Provide the [x, y] coordinate of the cell's center where the given text is located.  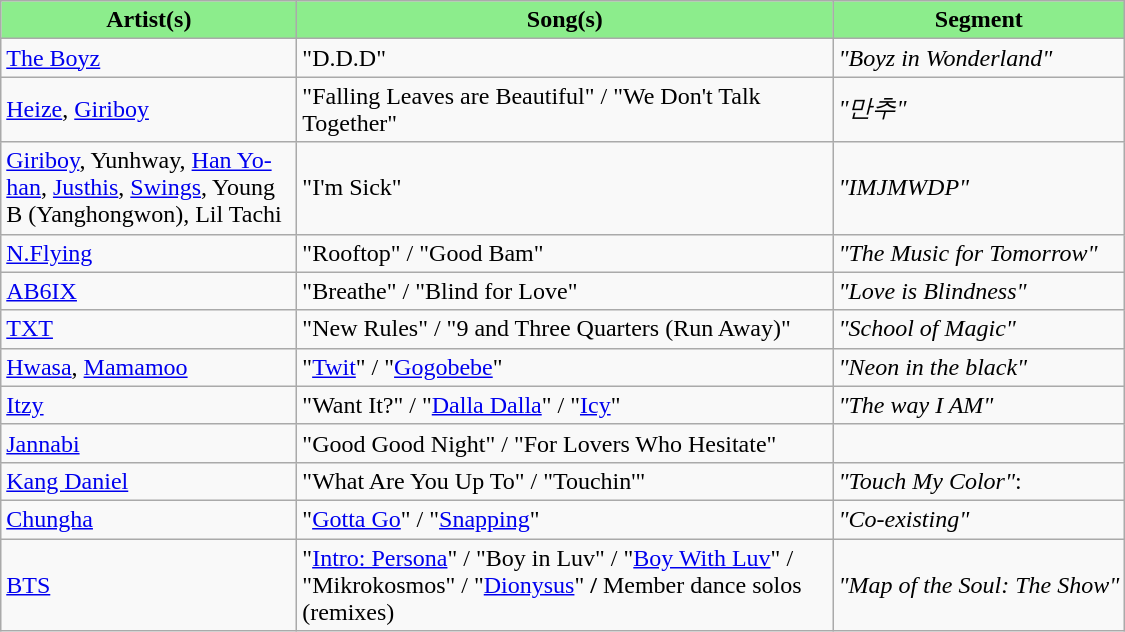
"Boyz in Wonderland" [979, 58]
"I'm Sick" [565, 188]
"Love is Blindness" [979, 291]
"Rooftop" / "Good Bam" [565, 253]
"IMJMWDP" [979, 188]
Jannabi [149, 443]
"School of Magic" [979, 329]
Hwasa, Mamamoo [149, 367]
"The way I AM" [979, 405]
"Touch My Color": [979, 481]
TXT [149, 329]
Kang Daniel [149, 481]
The Boyz [149, 58]
Heize, Giriboy [149, 110]
Giriboy, Yunhway, Han Yo-han, Justhis, Swings, Young B (Yanghongwon), Lil Tachi [149, 188]
"Intro: Persona" / "Boy in Luv" / "Boy With Luv" / "Mikrokosmos" / "Dionysus" / Member dance solos (remixes) [565, 584]
"만추" [979, 110]
AB6IX [149, 291]
"Breathe" / "Blind for Love" [565, 291]
Artist(s) [149, 20]
"D.D.D" [565, 58]
"Map of the Soul: The Show" [979, 584]
"What Are You Up To" / "Touchin'" [565, 481]
Segment [979, 20]
Song(s) [565, 20]
"Falling Leaves are Beautiful" / "We Don't Talk Together" [565, 110]
BTS [149, 584]
"Neon in the black" [979, 367]
"New Rules" / "9 and Three Quarters (Run Away)" [565, 329]
"Gotta Go" / "Snapping" [565, 519]
Chungha [149, 519]
N.Flying [149, 253]
"Twit" / "Gogobebe" [565, 367]
"The Music for Tomorrow" [979, 253]
"Want It?" / "Dalla Dalla" / "Icy" [565, 405]
"Good Good Night" / "For Lovers Who Hesitate" [565, 443]
"Co-existing" [979, 519]
Itzy [149, 405]
